Detect which cell encompasses the target text, then output its (X, Y) center coordinate. 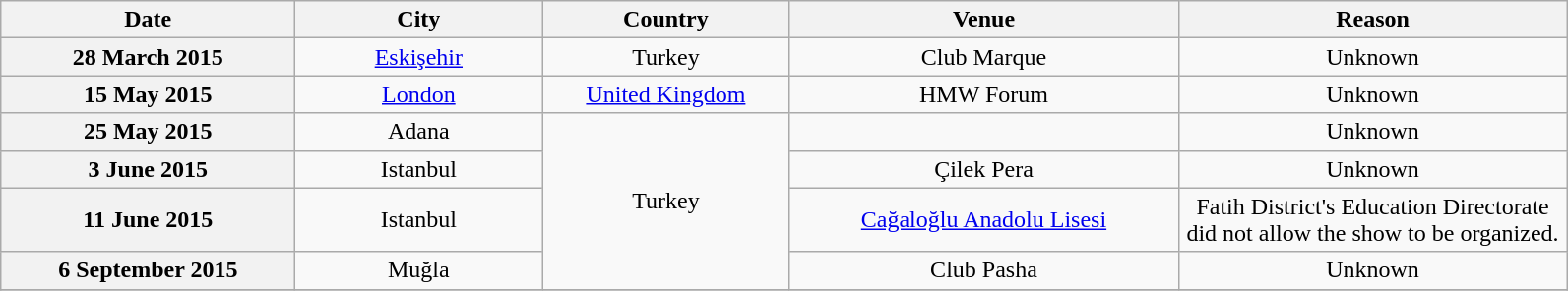
Adana (419, 132)
City (419, 20)
11 June 2015 (148, 220)
HMW Forum (984, 94)
Muğla (419, 270)
25 May 2015 (148, 132)
6 September 2015 (148, 270)
Çilek Pera (984, 169)
Club Pasha (984, 270)
Cağaloğlu Anadolu Lisesi (984, 220)
Country (665, 20)
Reason (1372, 20)
28 March 2015 (148, 57)
Fatih District's Education Directorate did not allow the show to be organized. (1372, 220)
United Kingdom (665, 94)
Club Marque (984, 57)
London (419, 94)
15 May 2015 (148, 94)
3 June 2015 (148, 169)
Venue (984, 20)
Eskişehir (419, 57)
Date (148, 20)
